Scan for the cell matching the given text and deliver its (x, y) coordinate at center. 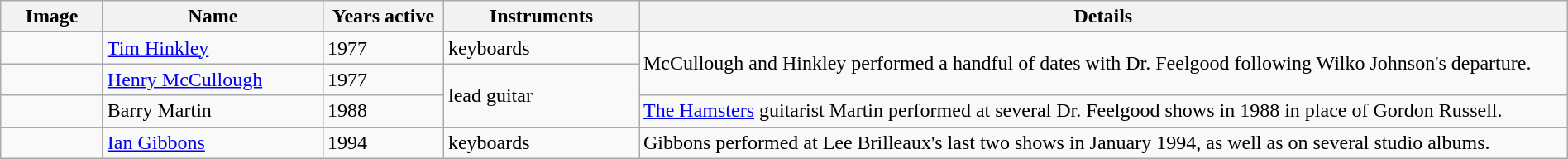
Years active (383, 17)
Gibbons performed at Lee Brilleaux's last two shows in January 1994, as well as on several studio albums. (1103, 142)
1988 (383, 111)
lead guitar (541, 95)
Henry McCullough (213, 79)
Name (213, 17)
1994 (383, 142)
Tim Hinkley (213, 48)
Ian Gibbons (213, 142)
Image (52, 17)
The Hamsters guitarist Martin performed at several Dr. Feelgood shows in 1988 in place of Gordon Russell. (1103, 111)
Details (1103, 17)
Barry Martin (213, 111)
McCullough and Hinkley performed a handful of dates with Dr. Feelgood following Wilko Johnson's departure. (1103, 64)
Instruments (541, 17)
